Output the (x, y) coordinate of the center of the cell containing the given text.  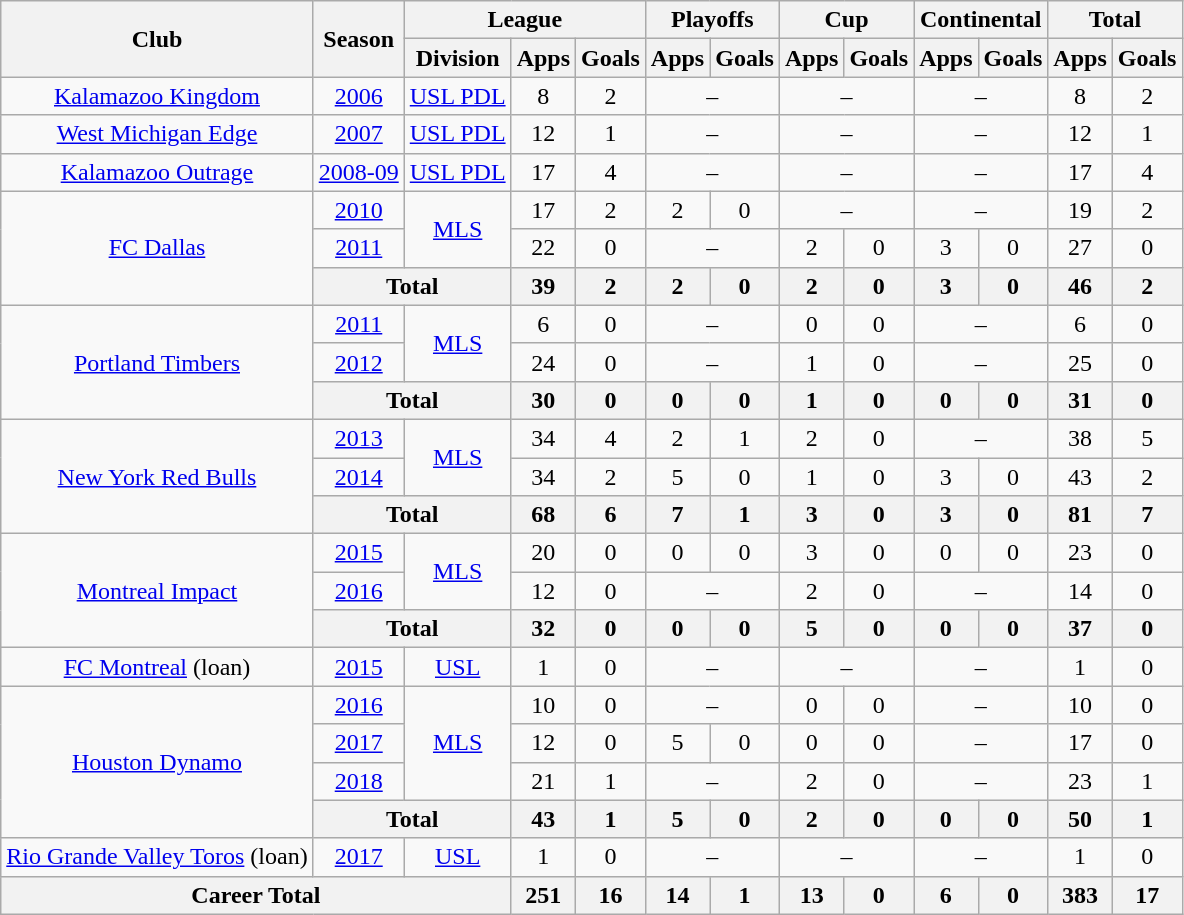
League (524, 20)
39 (543, 286)
2018 (358, 781)
31 (1080, 400)
27 (1080, 248)
2007 (358, 134)
Montreal Impact (157, 591)
24 (543, 362)
38 (1080, 438)
21 (543, 781)
2006 (358, 96)
Kalamazoo Kingdom (157, 96)
2014 (358, 477)
81 (1080, 515)
Continental (981, 20)
Playoffs (712, 20)
32 (543, 629)
16 (611, 895)
Division (458, 58)
251 (543, 895)
Rio Grande Valley Toros (loan) (157, 857)
13 (811, 895)
Club (157, 39)
383 (1080, 895)
22 (543, 248)
68 (543, 515)
Kalamazoo Outrage (157, 172)
20 (543, 553)
West Michigan Edge (157, 134)
37 (1080, 629)
Houston Dynamo (157, 762)
19 (1080, 210)
Career Total (256, 895)
2008-09 (358, 172)
FC Montreal (loan) (157, 667)
2013 (358, 438)
FC Dallas (157, 248)
New York Red Bulls (157, 476)
Season (358, 39)
2012 (358, 362)
25 (1080, 362)
46 (1080, 286)
50 (1080, 819)
2010 (358, 210)
30 (543, 400)
Portland Timbers (157, 362)
Cup (846, 20)
